Extract the [X, Y] coordinate from the center of the cell holding the provided text.  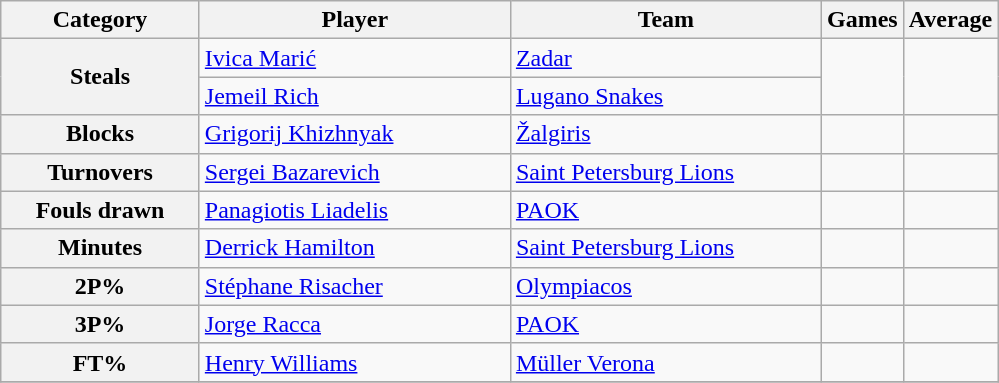
Jemeil Rich [354, 96]
Games [862, 20]
Team [666, 20]
Müller Verona [666, 362]
Ivica Marić [354, 58]
Jorge Racca [354, 324]
Minutes [100, 248]
Fouls drawn [100, 210]
3P% [100, 324]
Žalgiris [666, 134]
2P% [100, 286]
Olympiacos [666, 286]
Average [950, 20]
Zadar [666, 58]
Grigorij Khizhnyak [354, 134]
Henry Williams [354, 362]
Player [354, 20]
Turnovers [100, 172]
Blocks [100, 134]
Stéphane Risacher [354, 286]
Derrick Hamilton [354, 248]
Lugano Snakes [666, 96]
Steals [100, 77]
Sergei Bazarevich [354, 172]
Category [100, 20]
Panagiotis Liadelis [354, 210]
FT% [100, 362]
